Identify which cell holds the provided text, then report its [x, y] central coordinate. 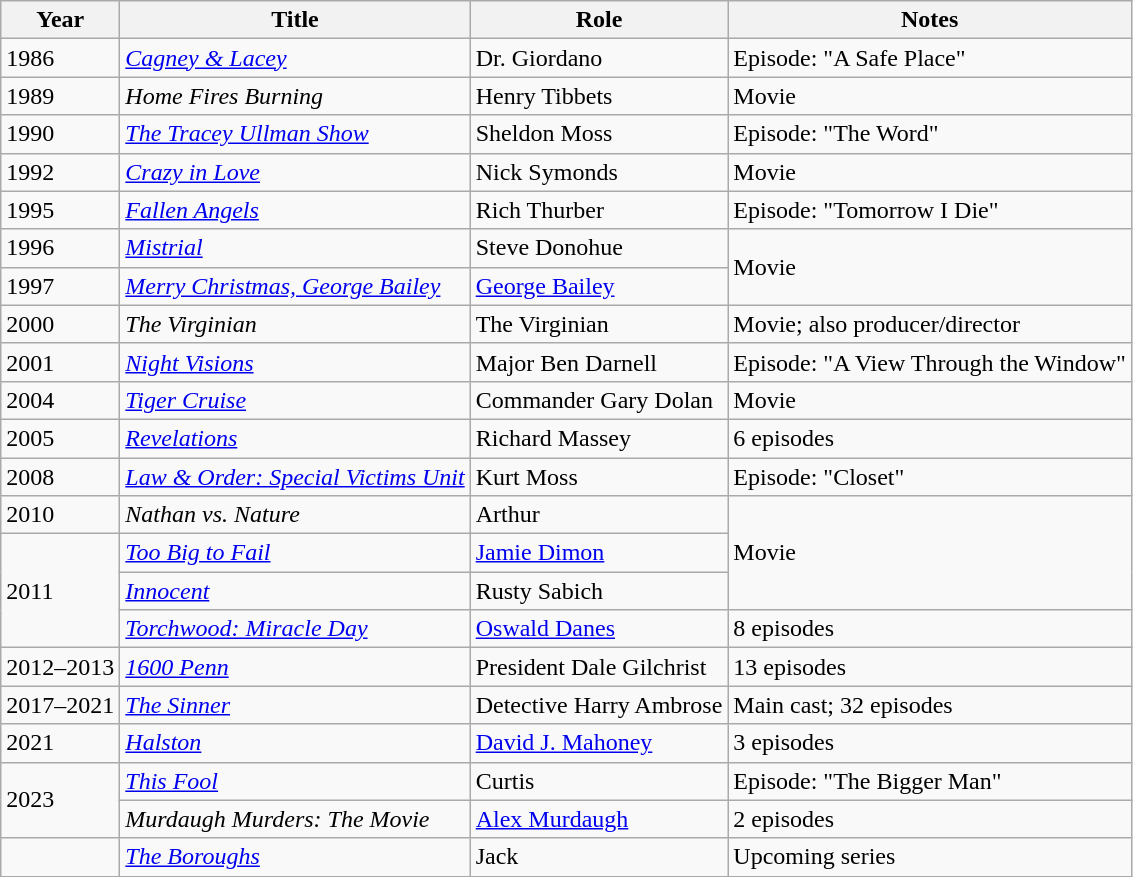
2023 [60, 800]
President Dale Gilchrist [599, 667]
Sheldon Moss [599, 134]
Episode: "A Safe Place" [930, 58]
Arthur [599, 515]
Episode: "Tomorrow I Die" [930, 210]
Episode: "Closet" [930, 477]
1990 [60, 134]
Torchwood: Miracle Day [295, 629]
2011 [60, 591]
Movie; also producer/director [930, 324]
Home Fires Burning [295, 96]
Main cast; 32 episodes [930, 705]
3 episodes [930, 743]
Rusty Sabich [599, 591]
Title [295, 20]
Revelations [295, 438]
13 episodes [930, 667]
Richard Massey [599, 438]
8 episodes [930, 629]
The Tracey Ullman Show [295, 134]
Upcoming series [930, 857]
Kurt Moss [599, 477]
Merry Christmas, George Bailey [295, 286]
Major Ben Darnell [599, 362]
Mistrial [295, 248]
2017–2021 [60, 705]
2 episodes [930, 819]
Dr. Giordano [599, 58]
1996 [60, 248]
Halston [295, 743]
Curtis [599, 781]
2005 [60, 438]
2001 [60, 362]
Alex Murdaugh [599, 819]
Murdaugh Murders: The Movie [295, 819]
Too Big to Fail [295, 553]
1600 Penn [295, 667]
Nathan vs. Nature [295, 515]
1992 [60, 172]
Jamie Dimon [599, 553]
6 episodes [930, 438]
Rich Thurber [599, 210]
Night Visions [295, 362]
Oswald Danes [599, 629]
1995 [60, 210]
2008 [60, 477]
David J. Mahoney [599, 743]
George Bailey [599, 286]
Year [60, 20]
Episode: "The Word" [930, 134]
Detective Harry Ambrose [599, 705]
2000 [60, 324]
1989 [60, 96]
Jack [599, 857]
Law & Order: Special Victims Unit [295, 477]
Tiger Cruise [295, 400]
Cagney & Lacey [295, 58]
Commander Gary Dolan [599, 400]
2004 [60, 400]
Innocent [295, 591]
Notes [930, 20]
Henry Tibbets [599, 96]
1997 [60, 286]
Crazy in Love [295, 172]
2010 [60, 515]
Role [599, 20]
Steve Donohue [599, 248]
Fallen Angels [295, 210]
The Boroughs [295, 857]
1986 [60, 58]
The Sinner [295, 705]
2012–2013 [60, 667]
2021 [60, 743]
Nick Symonds [599, 172]
Episode: "A View Through the Window" [930, 362]
Episode: "The Bigger Man" [930, 781]
This Fool [295, 781]
